Extract the (x, y) coordinate from the center of the cell holding the provided text.  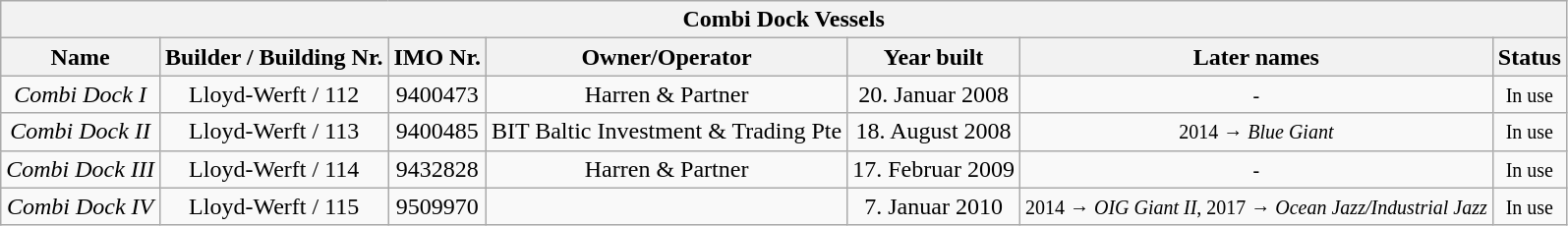
20. Januar 2008 (934, 94)
9400473 (437, 94)
Combi Dock Vessels (784, 20)
Later names (1256, 57)
Combi Dock II (81, 132)
BIT Baltic Investment & Trading Pte (667, 132)
7. Januar 2010 (934, 206)
Name (81, 57)
Lloyd-Werft / 114 (273, 169)
Year built (934, 57)
Builder / Building Nr. (273, 57)
Lloyd-Werft / 112 (273, 94)
2014 → Blue Giant (1256, 132)
IMO Nr. (437, 57)
9432828 (437, 169)
9509970 (437, 206)
2014 → OIG Giant II, 2017 → Ocean Jazz/Industrial Jazz (1256, 206)
9400485 (437, 132)
Status (1530, 57)
Combi Dock IV (81, 206)
Lloyd-Werft / 115 (273, 206)
Combi Dock I (81, 94)
Combi Dock III (81, 169)
17. Februar 2009 (934, 169)
18. August 2008 (934, 132)
Lloyd-Werft / 113 (273, 132)
Owner/Operator (667, 57)
